Provide the [x, y] coordinate of the cell's center where the given text is located.  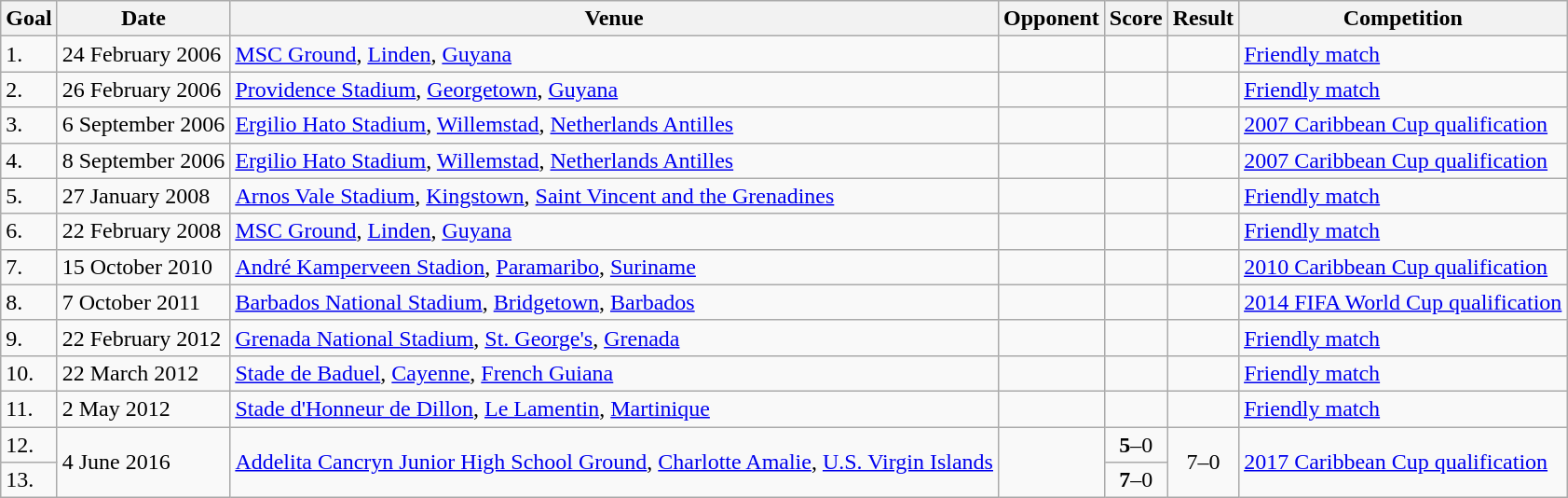
Date [143, 19]
22 February 2008 [143, 231]
Opponent [1051, 19]
24 February 2006 [143, 54]
Providence Stadium, Georgetown, Guyana [615, 90]
22 February 2012 [143, 338]
Venue [615, 19]
13. [29, 480]
Stade d'Honneur de Dillon, Le Lamentin, Martinique [615, 408]
26 February 2006 [143, 90]
15 October 2010 [143, 267]
12. [29, 445]
22 March 2012 [143, 373]
8. [29, 302]
5–0 [1136, 445]
1. [29, 54]
Competition [1403, 19]
8 September 2006 [143, 160]
9. [29, 338]
André Kamperveen Stadion, Paramaribo, Suriname [615, 267]
7 October 2011 [143, 302]
2014 FIFA World Cup qualification [1403, 302]
Arnos Vale Stadium, Kingstown, Saint Vincent and the Grenadines [615, 196]
4 June 2016 [143, 463]
2010 Caribbean Cup qualification [1403, 267]
2 May 2012 [143, 408]
Addelita Cancryn Junior High School Ground, Charlotte Amalie, U.S. Virgin Islands [615, 463]
Stade de Baduel, Cayenne, French Guiana [615, 373]
Goal [29, 19]
3. [29, 125]
2017 Caribbean Cup qualification [1403, 463]
2. [29, 90]
Grenada National Stadium, St. George's, Grenada [615, 338]
5. [29, 196]
6 September 2006 [143, 125]
11. [29, 408]
6. [29, 231]
Barbados National Stadium, Bridgetown, Barbados [615, 302]
Score [1136, 19]
10. [29, 373]
Result [1203, 19]
27 January 2008 [143, 196]
4. [29, 160]
7. [29, 267]
